Pinpoint the cell where the given text exists, returning its [x, y] midpoint coordinate. 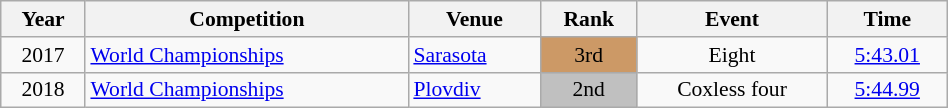
Competition [246, 19]
Event [732, 19]
2018 [44, 90]
Coxless four [732, 90]
Venue [474, 19]
Year [44, 19]
Eight [732, 55]
Rank [589, 19]
Sarasota [474, 55]
5:44.99 [887, 90]
2017 [44, 55]
Plovdiv [474, 90]
3rd [589, 55]
5:43.01 [887, 55]
2nd [589, 90]
Time [887, 19]
